Return (x, y) of the center of cell containing provided text 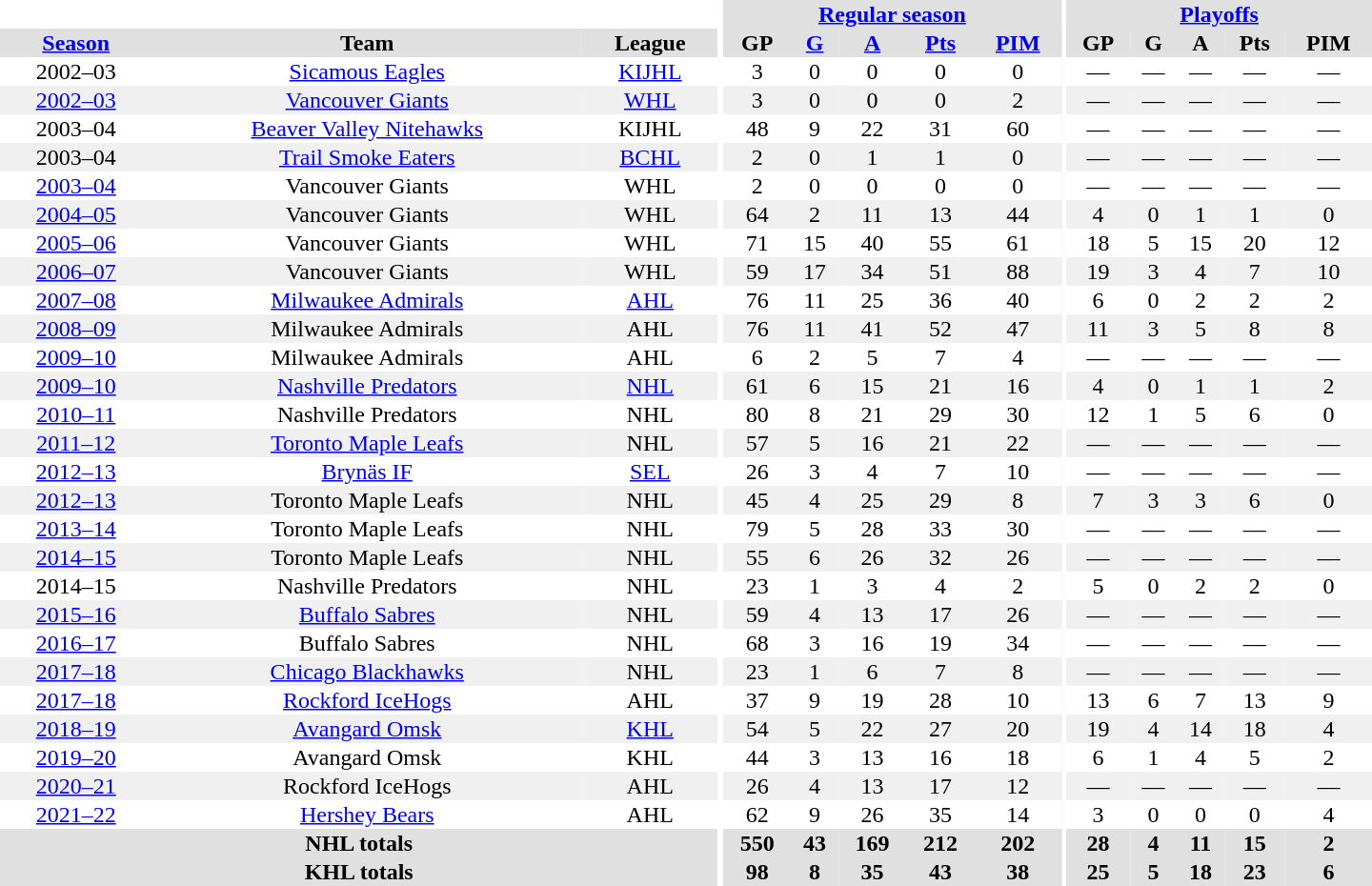
Hershey Bears (367, 815)
37 (757, 700)
550 (757, 843)
79 (757, 529)
2008–09 (76, 329)
48 (757, 129)
2019–20 (76, 757)
64 (757, 214)
2021–22 (76, 815)
2010–11 (76, 414)
Chicago Blackhawks (367, 672)
Team (367, 43)
2007–08 (76, 300)
League (650, 43)
51 (939, 272)
Brynäs IF (367, 472)
Regular season (892, 14)
2006–07 (76, 272)
31 (939, 129)
169 (873, 843)
80 (757, 414)
2018–19 (76, 729)
Beaver Valley Nitehawks (367, 129)
212 (939, 843)
2020–21 (76, 786)
88 (1018, 272)
27 (939, 729)
71 (757, 243)
BCHL (650, 157)
Sicamous Eagles (367, 71)
2013–14 (76, 529)
68 (757, 643)
2016–17 (76, 643)
52 (939, 329)
38 (1018, 872)
36 (939, 300)
KHL totals (358, 872)
2005–06 (76, 243)
98 (757, 872)
57 (757, 443)
202 (1018, 843)
54 (757, 729)
45 (757, 500)
Playoffs (1220, 14)
2015–16 (76, 614)
47 (1018, 329)
2004–05 (76, 214)
2011–12 (76, 443)
62 (757, 815)
Trail Smoke Eaters (367, 157)
SEL (650, 472)
32 (939, 557)
41 (873, 329)
NHL totals (358, 843)
60 (1018, 129)
Season (76, 43)
33 (939, 529)
